Pinpoint the cell where the given text exists, returning its (X, Y) midpoint coordinate. 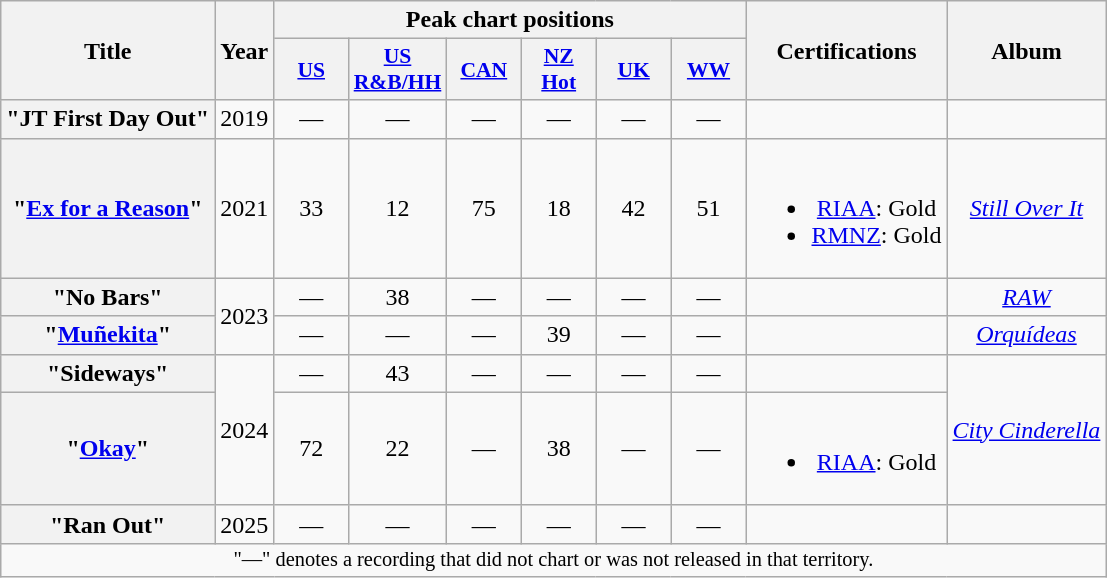
"Muñekita" (108, 335)
2019 (244, 119)
"Ran Out" (108, 524)
39 (558, 335)
CAN (484, 70)
Orquídeas (1026, 335)
Album (1026, 50)
Title (108, 50)
RAW (1026, 297)
2023 (244, 316)
Year (244, 50)
43 (398, 373)
42 (634, 208)
2024 (244, 430)
Still Over It (1026, 208)
NZHot (558, 70)
Certifications (846, 50)
75 (484, 208)
"Sideways" (108, 373)
USR&B/HH (398, 70)
"Okay" (108, 448)
"—" denotes a recording that did not chart or was not released in that territory. (554, 560)
RIAA: Gold (846, 448)
12 (398, 208)
51 (708, 208)
33 (312, 208)
RIAA: GoldRMNZ: Gold (846, 208)
WW (708, 70)
2025 (244, 524)
US (312, 70)
UK (634, 70)
72 (312, 448)
Peak chart positions (510, 20)
"No Bars" (108, 297)
City Cinderella (1026, 430)
2021 (244, 208)
"Ex for a Reason" (108, 208)
"JT First Day Out" (108, 119)
22 (398, 448)
18 (558, 208)
